Return (X, Y) of the center of cell containing provided text 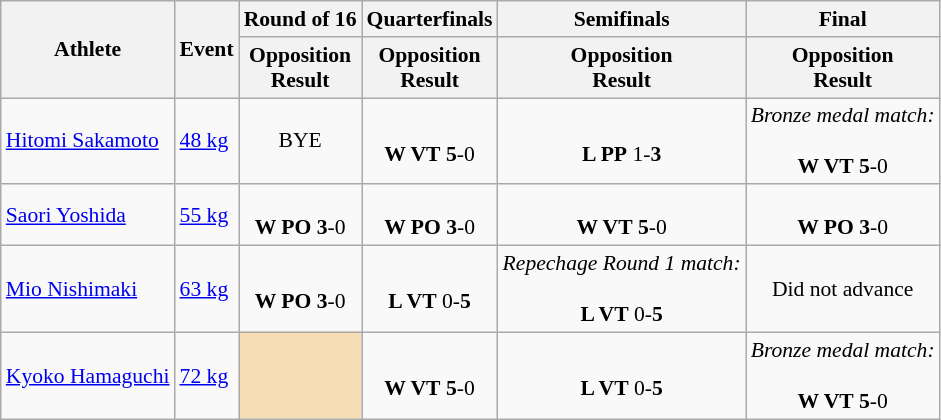
Kyoko Hamaguchi (88, 376)
Saori Yoshida (88, 216)
Event (207, 50)
Round of 16 (300, 19)
Quarterfinals (430, 19)
Repechage Round 1 match:L VT 0-5 (622, 290)
Hitomi Sakamoto (88, 142)
BYE (300, 142)
Final (843, 19)
L PP 1-3 (622, 142)
Mio Nishimaki (88, 290)
48 kg (207, 142)
Did not advance (843, 290)
Semifinals (622, 19)
Athlete (88, 50)
72 kg (207, 376)
63 kg (207, 290)
55 kg (207, 216)
